Capture the cell that displays the provided text and extract its (x, y) central coordinate. 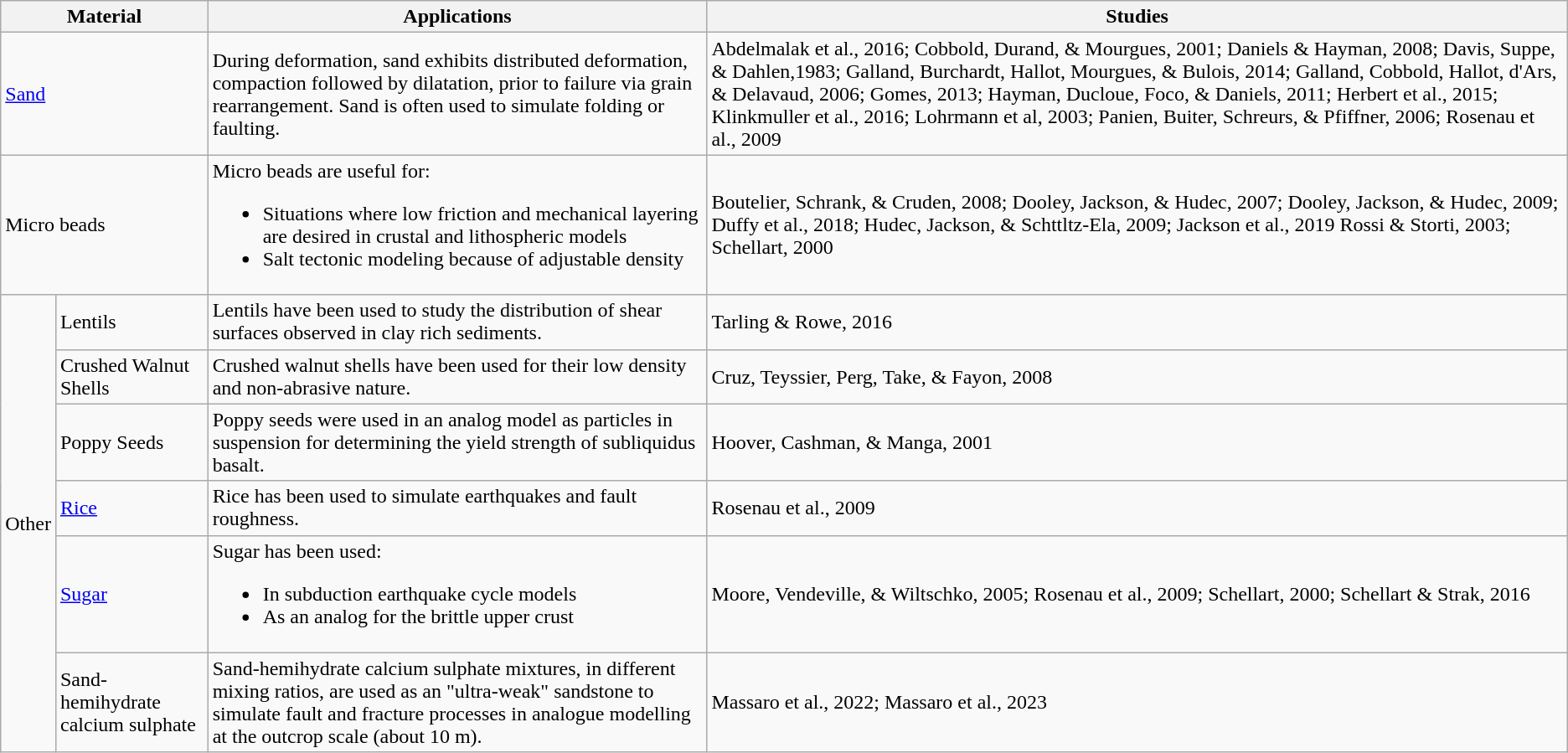
Applications (457, 17)
Massaro et al., 2022; Massaro et al., 2023 (1137, 702)
Sugar has been used:In subduction earthquake cycle modelsAs an analog for the brittle upper crust (457, 594)
Lentils have been used to study the distribution of shear surfaces observed in clay rich sediments. (457, 322)
Crushed Walnut Shells (132, 377)
Poppy seeds were used in an analog model as particles in suspension for determining the yield strength of subliquidus basalt. (457, 442)
Cruz, Teyssier, Perg, Take, & Fayon, 2008 (1137, 377)
Sand (104, 94)
Lentils (132, 322)
Material (104, 17)
Rosenau et al., 2009 (1137, 508)
Sand-hemihydrate calcium sulphate (132, 702)
Studies (1137, 17)
Micro beads (104, 224)
Rice (132, 508)
Crushed walnut shells have been used for their low density and non-abrasive nature. (457, 377)
Moore, Vendeville, & Wiltschko, 2005; Rosenau et al., 2009; Schellart, 2000; Schellart & Strak, 2016 (1137, 594)
Poppy Seeds (132, 442)
Sugar (132, 594)
Other (28, 523)
Rice has been used to simulate earthquakes and fault roughness. (457, 508)
Hoover, Cashman, & Manga, 2001 (1137, 442)
Tarling & Rowe, 2016 (1137, 322)
